Return the [x, y] coordinate for the center point of the cell that contains the specified text.  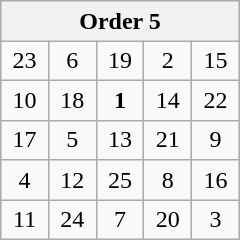
10 [25, 100]
13 [120, 140]
19 [120, 60]
3 [216, 220]
14 [168, 100]
15 [216, 60]
11 [25, 220]
7 [120, 220]
6 [72, 60]
8 [168, 180]
24 [72, 220]
17 [25, 140]
2 [168, 60]
22 [216, 100]
12 [72, 180]
21 [168, 140]
Order 5 [120, 21]
9 [216, 140]
16 [216, 180]
18 [72, 100]
5 [72, 140]
1 [120, 100]
25 [120, 180]
23 [25, 60]
20 [168, 220]
4 [25, 180]
